Return the (X, Y) coordinate for the center point of the cell that contains the specified text.  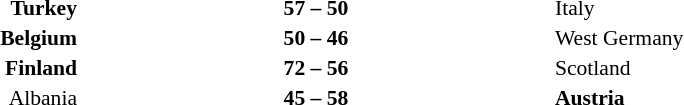
72 – 56 (316, 68)
50 – 46 (316, 38)
